Return [X, Y] of the center of cell containing provided text 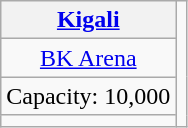
Capacity: 10,000 [88, 96]
BK Arena [88, 58]
Kigali [88, 20]
